Output the [X, Y] coordinate of the center of the cell containing the given text.  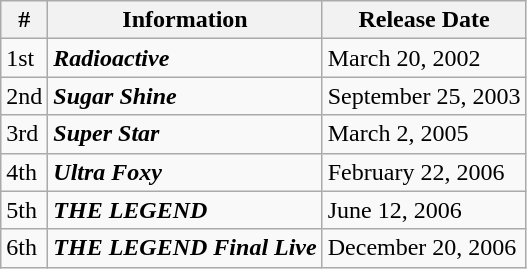
Sugar Shine [185, 96]
June 12, 2006 [424, 210]
2nd [24, 96]
Ultra Foxy [185, 172]
# [24, 20]
THE LEGEND Final Live [185, 248]
December 20, 2006 [424, 248]
1st [24, 58]
February 22, 2006 [424, 172]
6th [24, 248]
4th [24, 172]
March 20, 2002 [424, 58]
September 25, 2003 [424, 96]
5th [24, 210]
Information [185, 20]
3rd [24, 134]
Radioactive [185, 58]
THE LEGEND [185, 210]
Release Date [424, 20]
March 2, 2005 [424, 134]
Super Star [185, 134]
